Identify which cell holds the provided text, then report its [X, Y] central coordinate. 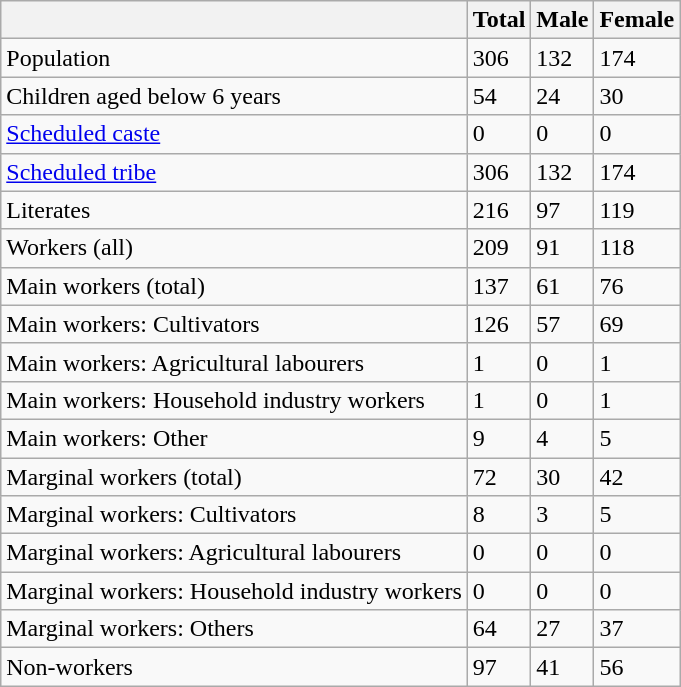
41 [562, 667]
Marginal workers (total) [234, 477]
57 [562, 324]
119 [637, 210]
76 [637, 286]
Main workers: Household industry workers [234, 400]
Main workers: Other [234, 438]
9 [499, 438]
24 [562, 96]
Non-workers [234, 667]
27 [562, 629]
Male [562, 20]
54 [499, 96]
126 [499, 324]
209 [499, 248]
37 [637, 629]
64 [499, 629]
Main workers (total) [234, 286]
Total [499, 20]
56 [637, 667]
118 [637, 248]
Scheduled tribe [234, 172]
Workers (all) [234, 248]
42 [637, 477]
3 [562, 515]
Marginal workers: Household industry workers [234, 591]
8 [499, 515]
137 [499, 286]
Marginal workers: Agricultural labourers [234, 553]
216 [499, 210]
91 [562, 248]
72 [499, 477]
Literates [234, 210]
69 [637, 324]
Female [637, 20]
Scheduled caste [234, 134]
Marginal workers: Cultivators [234, 515]
61 [562, 286]
Marginal workers: Others [234, 629]
Children aged below 6 years [234, 96]
Main workers: Cultivators [234, 324]
4 [562, 438]
Main workers: Agricultural labourers [234, 362]
Population [234, 58]
